Output the [X, Y] coordinate of the center of the cell containing the given text.  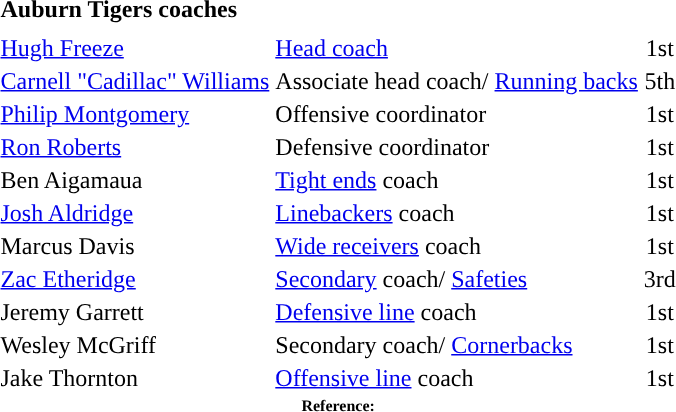
Wide receivers coach [457, 246]
Secondary coach/ Safeties [457, 279]
Defensive coordinator [457, 147]
Offensive line coach [457, 378]
Defensive line coach [457, 312]
Secondary coach/ Cornerbacks [457, 345]
Head coach [457, 48]
Associate head coach/ Running backs [457, 81]
Tight ends coach [457, 180]
Offensive coordinator [457, 114]
Linebackers coach [457, 213]
